Detect which cell encompasses the target text, then output its [X, Y] center coordinate. 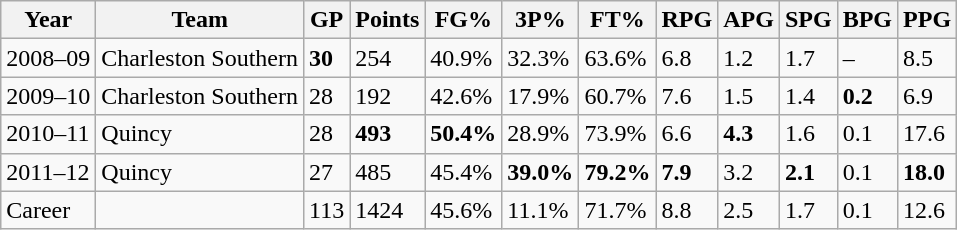
FT% [618, 20]
– [867, 58]
71.7% [618, 210]
0.2 [867, 96]
11.1% [540, 210]
RPG [687, 20]
79.2% [618, 172]
2010–11 [48, 134]
8.5 [928, 58]
Team [200, 20]
45.6% [464, 210]
Year [48, 20]
485 [388, 172]
1.5 [749, 96]
50.4% [464, 134]
40.9% [464, 58]
2011–12 [48, 172]
1424 [388, 210]
6.6 [687, 134]
3P% [540, 20]
73.9% [618, 134]
3.2 [749, 172]
6.8 [687, 58]
39.0% [540, 172]
27 [327, 172]
192 [388, 96]
Career [48, 210]
2009–10 [48, 96]
32.3% [540, 58]
2.1 [808, 172]
7.6 [687, 96]
FG% [464, 20]
2008–09 [48, 58]
113 [327, 210]
GP [327, 20]
APG [749, 20]
1.2 [749, 58]
1.4 [808, 96]
1.6 [808, 134]
42.6% [464, 96]
18.0 [928, 172]
254 [388, 58]
Points [388, 20]
493 [388, 134]
63.6% [618, 58]
4.3 [749, 134]
BPG [867, 20]
SPG [808, 20]
17.6 [928, 134]
7.9 [687, 172]
17.9% [540, 96]
12.6 [928, 210]
8.8 [687, 210]
45.4% [464, 172]
6.9 [928, 96]
60.7% [618, 96]
30 [327, 58]
PPG [928, 20]
28.9% [540, 134]
2.5 [749, 210]
